Output the (x, y) coordinate of the center of the cell containing the given text.  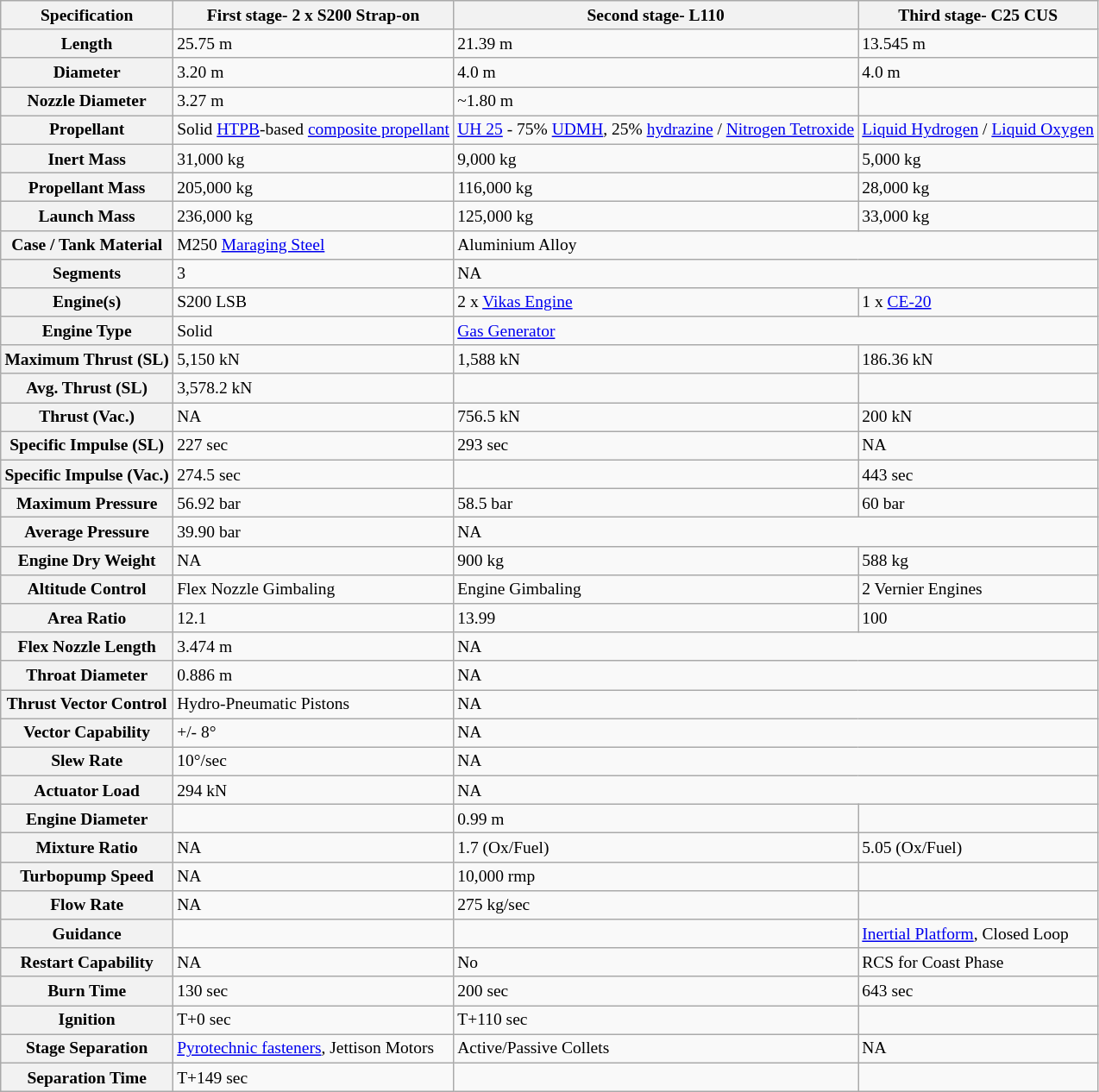
205,000 kg (314, 186)
Maximum Thrust (SL) (87, 359)
200 sec (656, 990)
First stage- 2 x S200 Strap-on (314, 16)
227 sec (314, 445)
Engine Type (87, 331)
3.474 m (314, 647)
3.27 m (314, 102)
Specific Impulse (SL) (87, 445)
S200 LSB (314, 302)
Liquid Hydrogen / Liquid Oxygen (978, 129)
Burn Time (87, 990)
Nozzle Diameter (87, 102)
Average Pressure (87, 531)
T+110 sec (656, 1020)
Propellant Mass (87, 186)
+/- 8° (314, 733)
125,000 kg (656, 216)
UH 25 - 75% UDMH, 25% hydrazine / Nitrogen Tetroxide (656, 129)
28,000 kg (978, 186)
~1.80 m (656, 102)
Flex Nozzle Length (87, 647)
Throat Diameter (87, 675)
Aluminium Alloy (776, 245)
100 (978, 618)
M250 Maraging Steel (314, 245)
Mixture Ratio (87, 847)
3,578.2 kN (314, 388)
900 kg (656, 561)
Thrust (Vac.) (87, 417)
Vector Capability (87, 733)
60 bar (978, 504)
33,000 kg (978, 216)
643 sec (978, 990)
9,000 kg (656, 159)
Gas Generator (776, 331)
5,150 kN (314, 359)
236,000 kg (314, 216)
Solid (314, 331)
Specification (87, 16)
0.886 m (314, 675)
Flow Rate (87, 904)
RCS for Coast Phase (978, 963)
Separation Time (87, 1076)
Specific Impulse (Vac.) (87, 474)
56.92 bar (314, 504)
Ignition (87, 1020)
Second stage- L110 (656, 16)
0.99 m (656, 819)
756.5 kN (656, 417)
Slew Rate (87, 761)
Case / Tank Material (87, 245)
3 (314, 273)
Thrust Vector Control (87, 704)
443 sec (978, 474)
1,588 kN (656, 359)
5.05 (Ox/Fuel) (978, 847)
Third stage- C25 CUS (978, 16)
Inert Mass (87, 159)
200 kN (978, 417)
Diameter (87, 72)
Pyrotechnic fasteners, Jettison Motors (314, 1049)
Launch Mass (87, 216)
10°/sec (314, 761)
31,000 kg (314, 159)
Stage Separation (87, 1049)
Engine Diameter (87, 819)
39.90 bar (314, 531)
Avg. Thrust (SL) (87, 388)
2 Vernier Engines (978, 588)
186.36 kN (978, 359)
Turbopump Speed (87, 876)
Length (87, 43)
5,000 kg (978, 159)
21.39 m (656, 43)
12.1 (314, 618)
2 x Vikas Engine (656, 302)
293 sec (656, 445)
Segments (87, 273)
Flex Nozzle Gimbaling (314, 588)
Altitude Control (87, 588)
1.7 (Ox/Fuel) (656, 847)
116,000 kg (656, 186)
No (656, 963)
Propellant (87, 129)
Engine Gimbaling (656, 588)
Hydro-Pneumatic Pistons (314, 704)
Engine(s) (87, 302)
Maximum Pressure (87, 504)
1 x CE-20 (978, 302)
Engine Dry Weight (87, 561)
Active/Passive Collets (656, 1049)
Restart Capability (87, 963)
130 sec (314, 990)
13.99 (656, 618)
588 kg (978, 561)
Area Ratio (87, 618)
58.5 bar (656, 504)
275 kg/sec (656, 904)
274.5 sec (314, 474)
10,000 rmp (656, 876)
Solid HTPB-based composite propellant (314, 129)
Guidance (87, 933)
Inertial Platform, Closed Loop (978, 933)
3.20 m (314, 72)
T+149 sec (314, 1076)
13.545 m (978, 43)
T+0 sec (314, 1020)
Actuator Load (87, 790)
294 kN (314, 790)
25.75 m (314, 43)
